For the text-containing cell, return its midpoint in (X, Y) coordinate format. 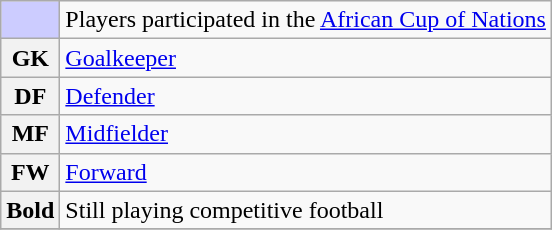
Players participated in the African Cup of Nations (306, 20)
Goalkeeper (306, 58)
Still playing competitive football (306, 210)
Midfielder (306, 134)
GK (30, 58)
MF (30, 134)
DF (30, 96)
FW (30, 172)
Defender (306, 96)
Bold (30, 210)
Forward (306, 172)
